Pinpoint the cell where the given text exists, returning its (X, Y) midpoint coordinate. 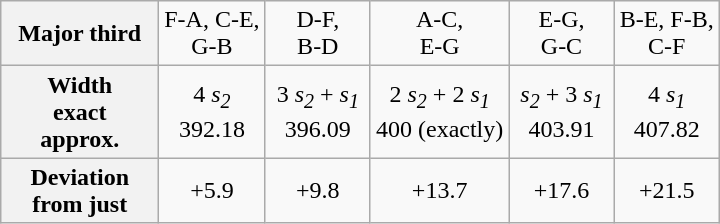
A-C,E-G (439, 34)
+13.7 (439, 190)
E-G,G-C (562, 34)
D-F, B-D (318, 34)
Widthexactapprox. (80, 112)
4 s2 392.18 (212, 112)
+17.6 (562, 190)
4 s1 407.82 (666, 112)
2 s2 + 2 s1 400 (exactly) (439, 112)
s2 + 3 s1 403.91 (562, 112)
B-E, F-B, C-F (666, 34)
F-A, C-E,G-B (212, 34)
Major third (80, 34)
3 s2 + s1 396.09 (318, 112)
+5.9 (212, 190)
+9.8 (318, 190)
+21.5 (666, 190)
Deviationfrom just (80, 190)
